Capture the cell that displays the provided text and extract its [x, y] central coordinate. 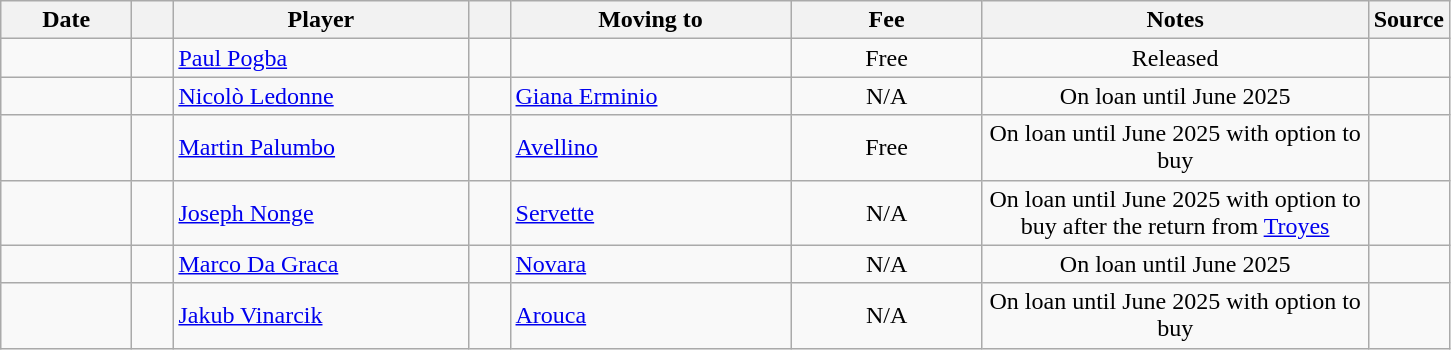
Joseph Nonge [321, 212]
Servette [650, 212]
Novara [650, 264]
On loan until June 2025 with option to buy after the return from Troyes [1175, 212]
Avellino [650, 148]
Jakub Vinarcik [321, 316]
Giana Erminio [650, 96]
Martin Palumbo [321, 148]
Source [1408, 20]
Fee [886, 20]
Marco Da Graca [321, 264]
Notes [1175, 20]
Released [1175, 58]
Nicolò Ledonne [321, 96]
Date [66, 20]
Arouca [650, 316]
Moving to [650, 20]
Paul Pogba [321, 58]
Player [321, 20]
